Return the (x, y) coordinate for the center point of the cell that contains the specified text.  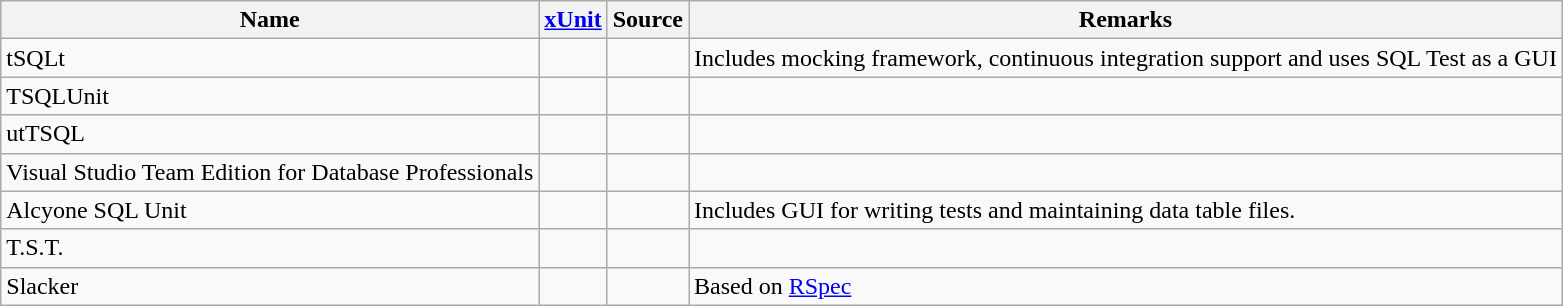
xUnit (573, 20)
Includes GUI for writing tests and maintaining data table files. (1126, 210)
Based on RSpec (1126, 286)
Remarks (1126, 20)
Includes mocking framework, continuous integration support and uses SQL Test as a GUI (1126, 58)
Alcyone SQL Unit (270, 210)
T.S.T. (270, 248)
TSQLUnit (270, 96)
Source (648, 20)
Visual Studio Team Edition for Database Professionals (270, 172)
Slacker (270, 286)
Name (270, 20)
utTSQL (270, 134)
tSQLt (270, 58)
